Determine the (x, y) coordinate at the center of the cell enclosing the given text.  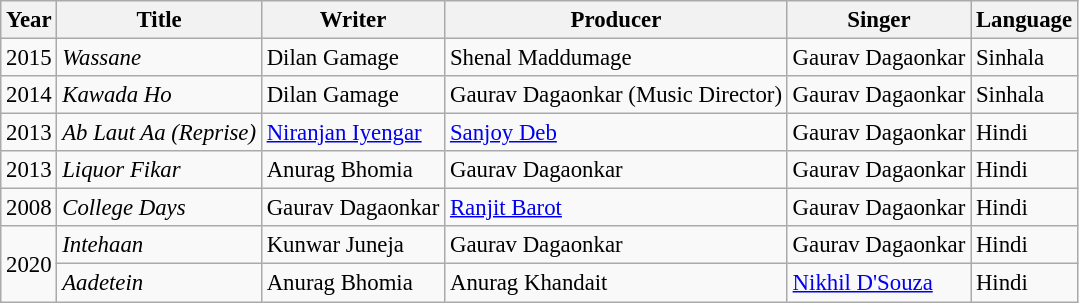
2008 (29, 208)
Liquor Fikar (159, 170)
Year (29, 20)
Ab Laut Aa (Reprise) (159, 133)
2015 (29, 58)
Shenal Maddumage (616, 58)
Singer (878, 20)
Producer (616, 20)
Aadetein (159, 283)
2020 (29, 264)
Wassane (159, 58)
Anurag Khandait (616, 283)
Nikhil D'Souza (878, 283)
Title (159, 20)
Ranjit Barot (616, 208)
Niranjan Iyengar (352, 133)
College Days (159, 208)
Kunwar Juneja (352, 245)
Kawada Ho (159, 95)
Gaurav Dagaonkar (Music Director) (616, 95)
Writer (352, 20)
Language (1024, 20)
Intehaan (159, 245)
Sanjoy Deb (616, 133)
2014 (29, 95)
